Determine the [X, Y] coordinate at the center of the cell enclosing the given text.  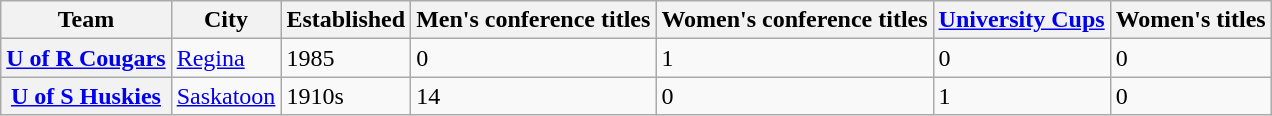
Saskatoon [226, 96]
1985 [346, 58]
Women's conference titles [794, 20]
1910s [346, 96]
U of R Cougars [86, 58]
Women's titles [1190, 20]
Team [86, 20]
Regina [226, 58]
14 [534, 96]
Men's conference titles [534, 20]
University Cups [1022, 20]
U of S Huskies [86, 96]
City [226, 20]
Established [346, 20]
